Pinpoint the cell where the given text exists, returning its (X, Y) midpoint coordinate. 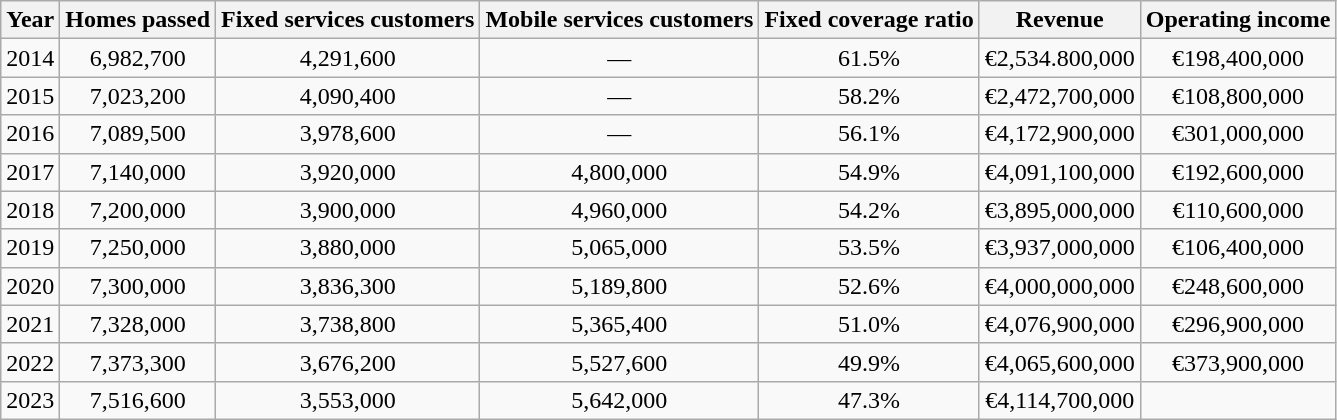
3,553,000 (348, 400)
2015 (30, 96)
3,676,200 (348, 362)
5,189,800 (620, 286)
2022 (30, 362)
€4,172,900,000 (1060, 134)
3,920,000 (348, 172)
7,300,000 (138, 286)
3,978,600 (348, 134)
Revenue (1060, 20)
3,900,000 (348, 210)
€4,076,900,000 (1060, 324)
54.9% (869, 172)
54.2% (869, 210)
€4,065,600,000 (1060, 362)
Year (30, 20)
€2,472,700,000 (1060, 96)
€110,600,000 (1238, 210)
56.1% (869, 134)
3,880,000 (348, 248)
7,516,600 (138, 400)
€106,400,000 (1238, 248)
5,527,600 (620, 362)
52.6% (869, 286)
Fixed coverage ratio (869, 20)
€248,600,000 (1238, 286)
7,140,000 (138, 172)
€4,091,100,000 (1060, 172)
5,642,000 (620, 400)
2017 (30, 172)
49.9% (869, 362)
Mobile services customers (620, 20)
€2,534.800,000 (1060, 58)
58.2% (869, 96)
4,090,400 (348, 96)
€108,800,000 (1238, 96)
Homes passed (138, 20)
2019 (30, 248)
4,960,000 (620, 210)
2021 (30, 324)
5,065,000 (620, 248)
€296,900,000 (1238, 324)
47.3% (869, 400)
4,291,600 (348, 58)
2020 (30, 286)
4,800,000 (620, 172)
7,023,200 (138, 96)
€198,400,000 (1238, 58)
7,373,300 (138, 362)
2023 (30, 400)
7,328,000 (138, 324)
€4,114,700,000 (1060, 400)
2016 (30, 134)
6,982,700 (138, 58)
5,365,400 (620, 324)
€4,000,000,000 (1060, 286)
€301,000,000 (1238, 134)
2018 (30, 210)
2014 (30, 58)
€3,895,000,000 (1060, 210)
7,250,000 (138, 248)
61.5% (869, 58)
€192,600,000 (1238, 172)
€373,900,000 (1238, 362)
€3,937,000,000 (1060, 248)
Fixed services customers (348, 20)
7,200,000 (138, 210)
3,836,300 (348, 286)
53.5% (869, 248)
Operating income (1238, 20)
3,738,800 (348, 324)
51.0% (869, 324)
7,089,500 (138, 134)
